Output the [x, y] coordinate of the center of the cell containing the given text.  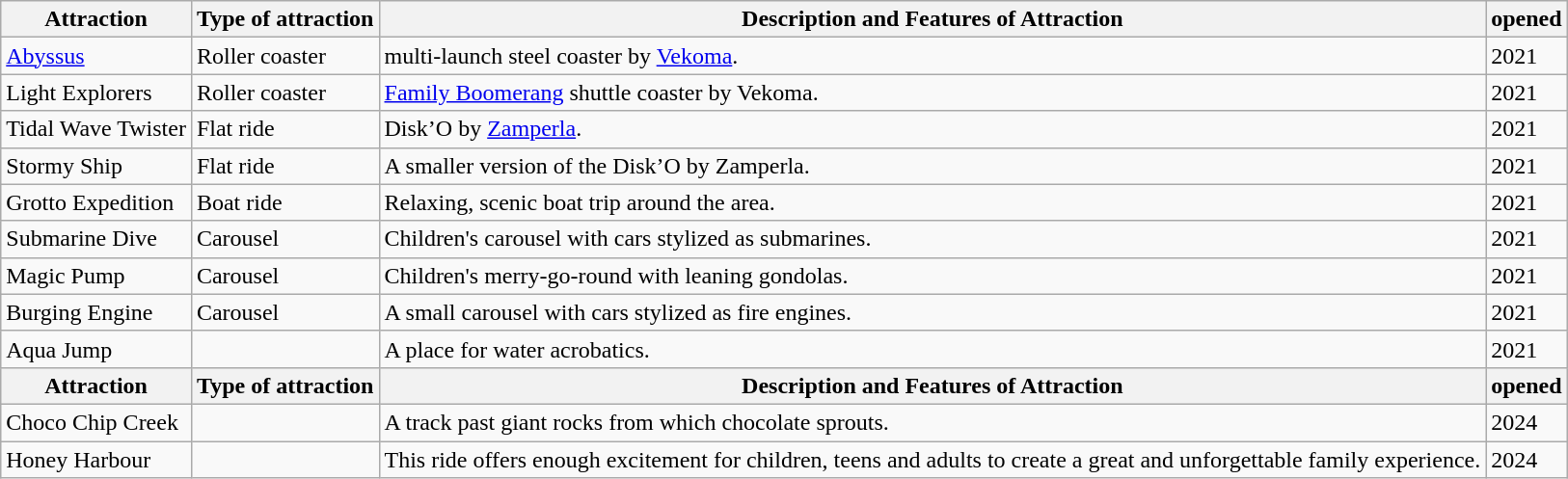
Magic Pump [96, 276]
Submarine Dive [96, 239]
Family Boomerang shuttle coaster by Vekoma. [933, 93]
Children's merry-go-round with leaning gondolas. [933, 276]
multi-launch steel coaster by Vekoma. [933, 56]
Honey Harbour [96, 460]
Abyssus [96, 56]
A place for water acrobatics. [933, 349]
A smaller version of the Disk’O by Zamperla. [933, 166]
Choco Chip Creek [96, 422]
Stormy Ship [96, 166]
Tidal Wave Twister [96, 129]
Grotto Expedition [96, 202]
A track past giant rocks from which chocolate sprouts. [933, 422]
Relaxing, scenic boat trip around the area. [933, 202]
Burging Engine [96, 312]
Light Explorers [96, 93]
Boat ride [285, 202]
This ride offers enough excitement for children, teens and adults to create a great and unforgettable family experience. [933, 460]
Aqua Jump [96, 349]
A small carousel with cars stylized as fire engines. [933, 312]
Children's carousel with cars stylized as submarines. [933, 239]
Disk’O by Zamperla. [933, 129]
